Detect which cell encompasses the target text, then output its (X, Y) center coordinate. 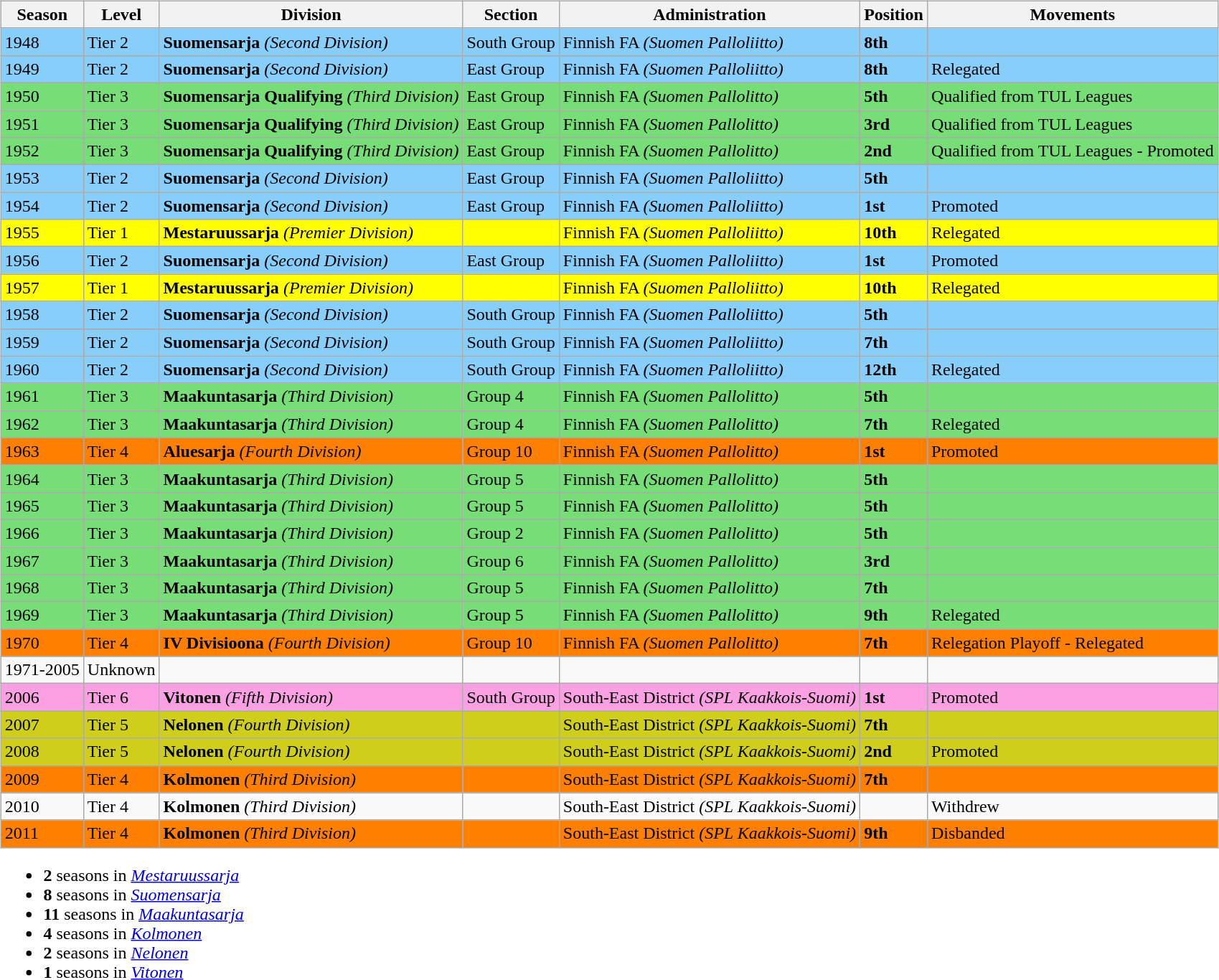
2010 (42, 806)
Division (311, 14)
Section (511, 14)
2009 (42, 779)
Unknown (121, 670)
1956 (42, 260)
Qualified from TUL Leagues - Promoted (1072, 151)
1949 (42, 69)
1958 (42, 315)
2007 (42, 725)
1952 (42, 151)
2006 (42, 697)
1954 (42, 206)
1964 (42, 479)
1970 (42, 643)
1965 (42, 506)
2008 (42, 752)
Vitonen (Fifth Division) (311, 697)
Movements (1072, 14)
1959 (42, 342)
1968 (42, 588)
1960 (42, 369)
Season (42, 14)
1971-2005 (42, 670)
Group 6 (511, 560)
Administration (709, 14)
1961 (42, 397)
Group 2 (511, 533)
2011 (42, 834)
1962 (42, 424)
1948 (42, 42)
Withdrew (1072, 806)
1963 (42, 451)
Aluesarja (Fourth Division) (311, 451)
Disbanded (1072, 834)
12th (894, 369)
1957 (42, 288)
1967 (42, 560)
1951 (42, 124)
IV Divisioona (Fourth Division) (311, 643)
Relegation Playoff - Relegated (1072, 643)
1969 (42, 616)
Tier 6 (121, 697)
1950 (42, 96)
1955 (42, 233)
1953 (42, 179)
1966 (42, 533)
Position (894, 14)
Level (121, 14)
